Return the (X, Y) coordinate for the center point of the cell that contains the specified text.  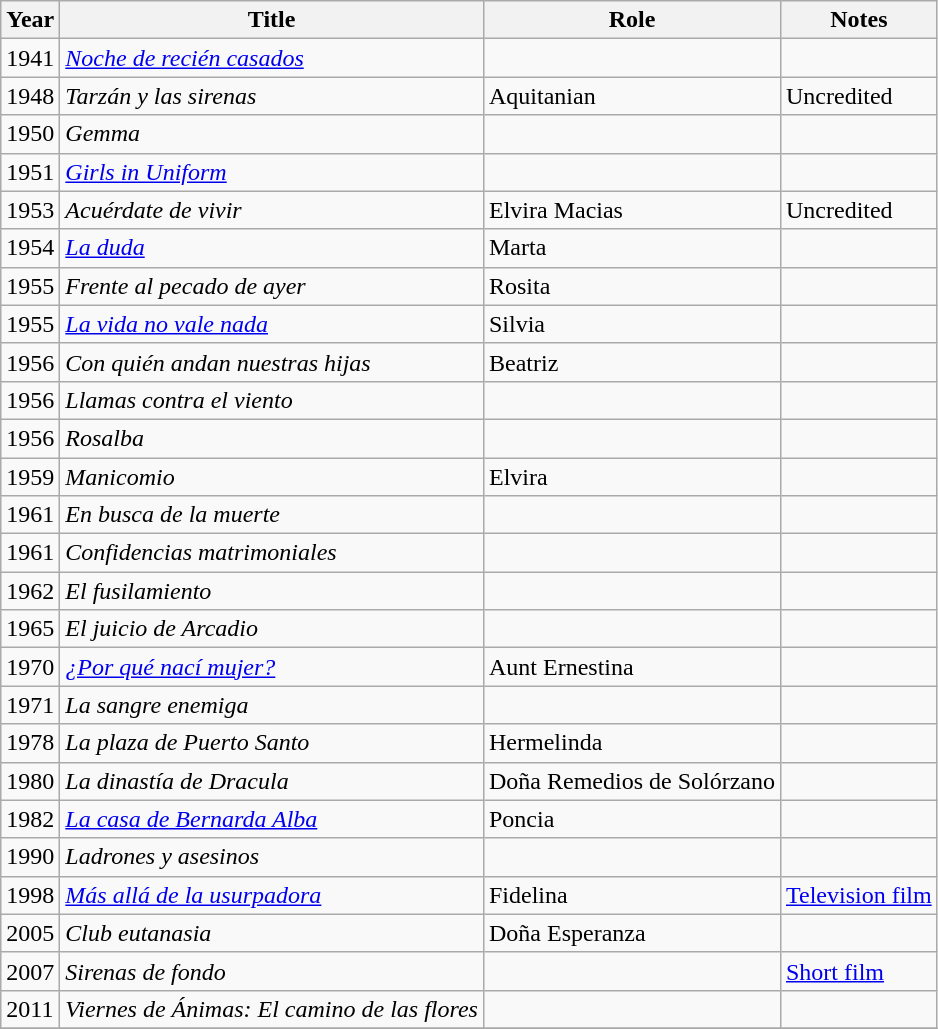
1951 (30, 172)
Club eutanasia (272, 933)
Elvira Macias (632, 210)
1962 (30, 591)
Title (272, 20)
1982 (30, 819)
Ladrones y asesinos (272, 857)
Poncia (632, 819)
Beatriz (632, 362)
1978 (30, 743)
1965 (30, 629)
1948 (30, 96)
Role (632, 20)
1959 (30, 477)
Acuérdate de vivir (272, 210)
Television film (858, 895)
Llamas contra el viento (272, 400)
La sangre enemiga (272, 705)
Hermelinda (632, 743)
Frente al pecado de ayer (272, 286)
Rosalba (272, 438)
Silvia (632, 324)
2011 (30, 1009)
2005 (30, 933)
1971 (30, 705)
Aquitanian (632, 96)
1941 (30, 58)
1990 (30, 857)
Manicomio (272, 477)
Marta (632, 248)
Más allá de la usurpadora (272, 895)
Sirenas de fondo (272, 971)
¿Por qué nací mujer? (272, 667)
2007 (30, 971)
El fusilamiento (272, 591)
Rosita (632, 286)
Noche de recién casados (272, 58)
Elvira (632, 477)
Year (30, 20)
La casa de Bernarda Alba (272, 819)
Fidelina (632, 895)
Con quién andan nuestras hijas (272, 362)
La vida no vale nada (272, 324)
Doña Esperanza (632, 933)
1950 (30, 134)
Aunt Ernestina (632, 667)
1998 (30, 895)
El juicio de Arcadio (272, 629)
Confidencias matrimoniales (272, 553)
Short film (858, 971)
1954 (30, 248)
La duda (272, 248)
La dinastía de Dracula (272, 781)
En busca de la muerte (272, 515)
Gemma (272, 134)
La plaza de Puerto Santo (272, 743)
Tarzán y las sirenas (272, 96)
Girls in Uniform (272, 172)
Notes (858, 20)
1953 (30, 210)
1980 (30, 781)
1970 (30, 667)
Doña Remedios de Solórzano (632, 781)
Viernes de Ánimas: El camino de las flores (272, 1009)
